For the text-containing cell, return its midpoint in [x, y] coordinate format. 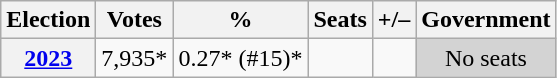
Votes [134, 20]
Election [48, 20]
% [240, 20]
No seats [486, 58]
+/– [394, 20]
Government [486, 20]
0.27* (#15)* [240, 58]
7,935* [134, 58]
Seats [340, 20]
2023 [48, 58]
